For the text-containing cell, return its midpoint in [x, y] coordinate format. 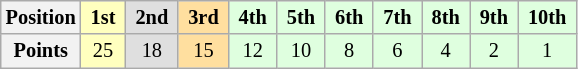
6th [349, 17]
12 [253, 51]
15 [203, 51]
18 [152, 51]
1 [547, 51]
1st [104, 17]
8th [446, 17]
4 [446, 51]
4th [253, 17]
25 [104, 51]
Position [41, 17]
10th [547, 17]
6 [397, 51]
7th [397, 17]
5th [301, 17]
Points [41, 51]
2 [494, 51]
3rd [203, 17]
2nd [152, 17]
9th [494, 17]
8 [349, 51]
10 [301, 51]
